Return the (X, Y) coordinate for the center point of the cell that contains the specified text.  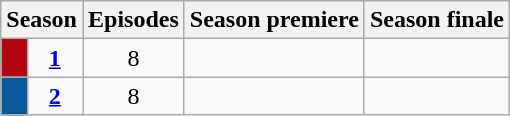
2 (54, 96)
Episodes (133, 20)
Season finale (436, 20)
Season (42, 20)
1 (54, 58)
Season premiere (274, 20)
